From the cell containing the given text, extract its center point as (x, y) coordinate. 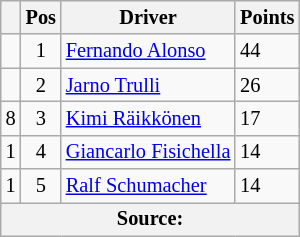
Jarno Trulli (148, 85)
3 (41, 118)
2 (41, 85)
17 (267, 118)
Points (267, 17)
26 (267, 85)
8 (11, 118)
44 (267, 51)
5 (41, 186)
Source: (150, 219)
Giancarlo Fisichella (148, 152)
4 (41, 152)
Kimi Räikkönen (148, 118)
Fernando Alonso (148, 51)
Driver (148, 17)
Ralf Schumacher (148, 186)
Pos (41, 17)
